Detect which cell encompasses the target text, then output its [x, y] center coordinate. 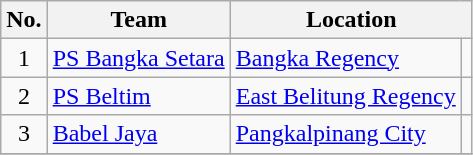
3 [24, 134]
1 [24, 58]
Babel Jaya [138, 134]
2 [24, 96]
PS Beltim [138, 96]
East Belitung Regency [346, 96]
Location [351, 20]
Team [138, 20]
Bangka Regency [346, 58]
PS Bangka Setara [138, 58]
No. [24, 20]
Pangkalpinang City [346, 134]
